Scan for the cell matching the given text and deliver its [x, y] coordinate at center. 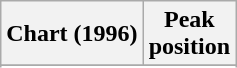
Chart (1996) [72, 34]
Peakposition [189, 34]
